Pinpoint the cell where the given text exists, returning its (X, Y) midpoint coordinate. 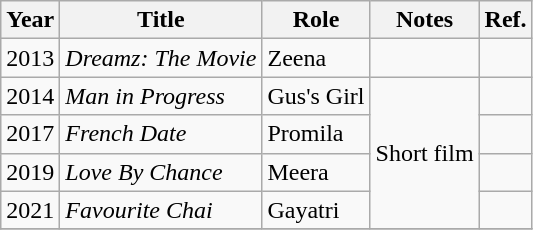
Dreamz: The Movie (161, 58)
Role (316, 20)
Year (30, 20)
2014 (30, 96)
Zeena (316, 58)
2013 (30, 58)
Ref. (506, 20)
Love By Chance (161, 172)
Favourite Chai (161, 210)
Promila (316, 134)
French Date (161, 134)
Meera (316, 172)
Short film (424, 153)
2017 (30, 134)
Man in Progress (161, 96)
2019 (30, 172)
Gayatri (316, 210)
Gus's Girl (316, 96)
2021 (30, 210)
Title (161, 20)
Notes (424, 20)
